Determine the [x, y] coordinate at the center of the cell enclosing the given text.  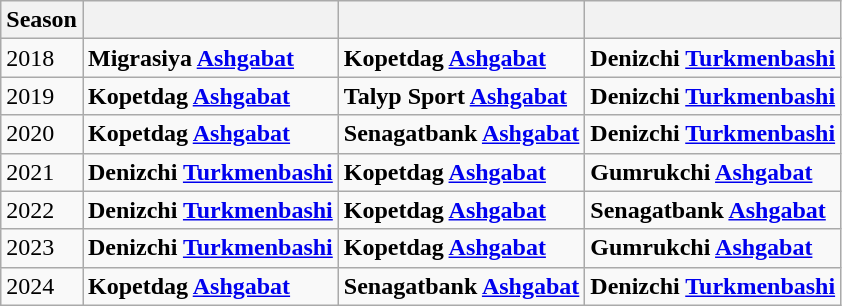
2020 [42, 134]
2019 [42, 96]
Migrasiya Ashgabat [210, 58]
2021 [42, 172]
2022 [42, 210]
2023 [42, 248]
2024 [42, 286]
Talyp Sport Ashgabat [461, 96]
Season [42, 20]
2018 [42, 58]
